Output the (x, y) coordinate of the center of the cell containing the given text.  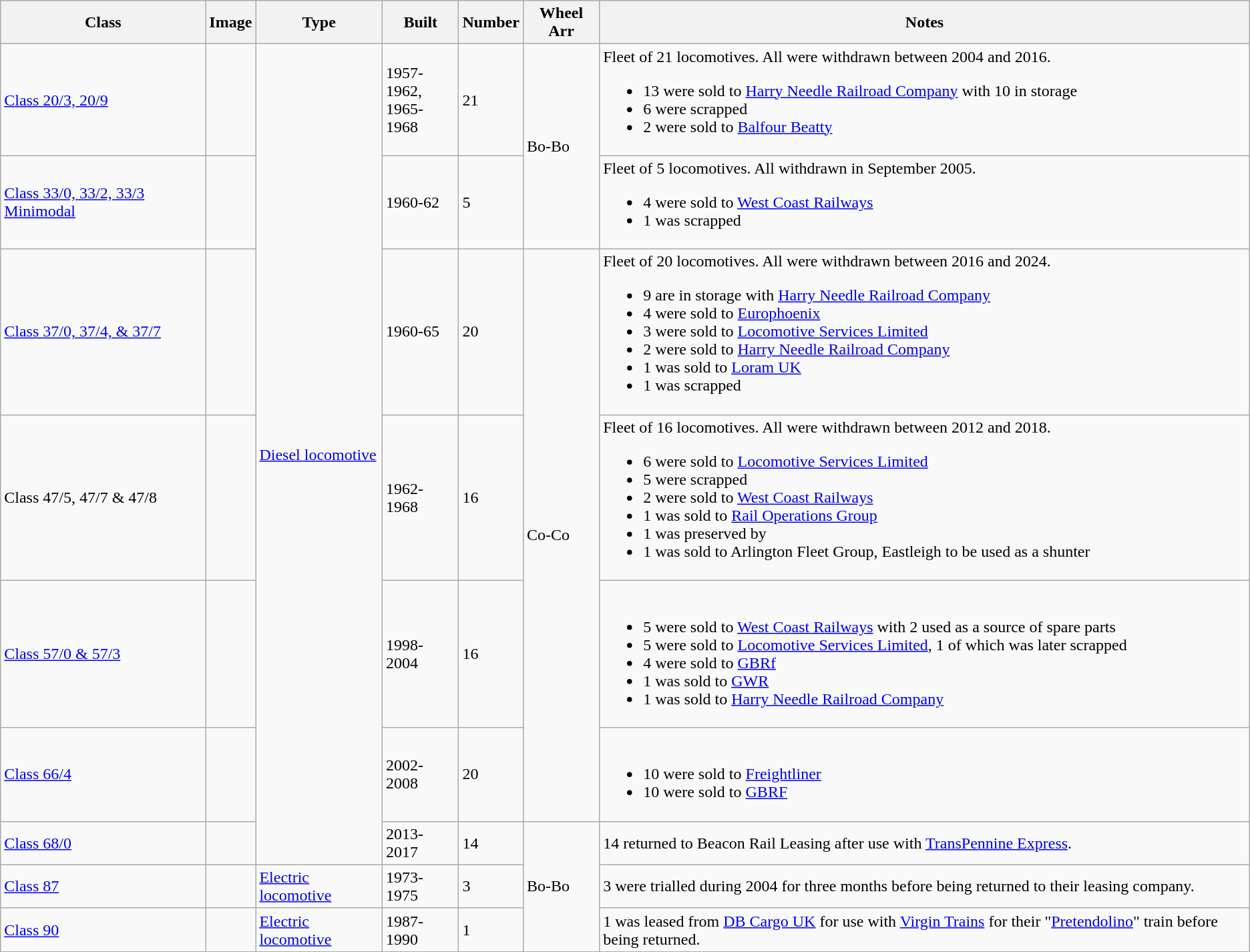
1 was leased from DB Cargo UK for use with Virgin Trains for their "Pretendolino" train before being returned. (925, 929)
Number (491, 23)
Class 68/0 (103, 843)
Class (103, 23)
Class 57/0 & 57/3 (103, 654)
Class 47/5, 47/7 & 47/8 (103, 497)
Type (319, 23)
2013-2017 (421, 843)
1962-1968 (421, 497)
14 (491, 843)
1957-1962,1965-1968 (421, 100)
1973-1975 (421, 887)
3 (491, 887)
Built (421, 23)
Image (231, 23)
Class 33/0, 33/2, 33/3 Minimodal (103, 202)
1960-62 (421, 202)
Co-Co (561, 535)
Class 37/0, 37/4, & 37/7 (103, 332)
Diesel locomotive (319, 454)
2002-2008 (421, 774)
21 (491, 100)
Class 90 (103, 929)
1987-1990 (421, 929)
Fleet of 5 locomotives. All withdrawn in September 2005.4 were sold to West Coast Railways1 was scrapped (925, 202)
1960-65 (421, 332)
10 were sold to Freightliner10 were sold to GBRF (925, 774)
Notes (925, 23)
1998-2004 (421, 654)
14 returned to Beacon Rail Leasing after use with TransPennine Express. (925, 843)
Wheel Arr (561, 23)
3 were trialled during 2004 for three months before being returned to their leasing company. (925, 887)
Class 87 (103, 887)
Class 66/4 (103, 774)
1 (491, 929)
Class 20/3, 20/9 (103, 100)
5 (491, 202)
